For the text-containing cell, return its midpoint in (X, Y) coordinate format. 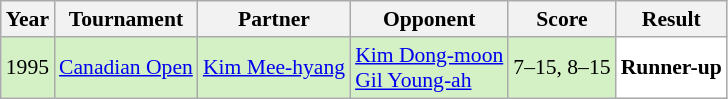
Opponent (429, 19)
Year (28, 19)
Runner-up (672, 68)
Tournament (126, 19)
1995 (28, 68)
Partner (274, 19)
Kim Mee-hyang (274, 68)
Result (672, 19)
Canadian Open (126, 68)
Score (562, 19)
Kim Dong-moon Gil Young-ah (429, 68)
7–15, 8–15 (562, 68)
